Provide the (X, Y) coordinate of the cell's center where the given text is located.  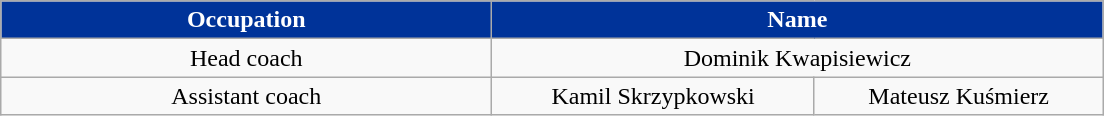
Head coach (246, 58)
Kamil Skrzypkowski (654, 96)
Name (798, 20)
Assistant coach (246, 96)
Mateusz Kuśmierz (958, 96)
Dominik Kwapisiewicz (798, 58)
Occupation (246, 20)
